Extract the (X, Y) coordinate from the center of the cell holding the provided text.  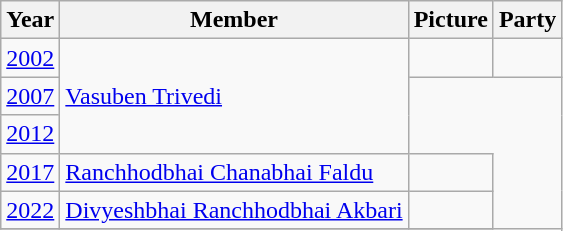
Party (527, 20)
2007 (30, 96)
2022 (30, 210)
2012 (30, 134)
Vasuben Trivedi (234, 96)
Ranchhodbhai Chanabhai Faldu (234, 172)
Member (234, 20)
Picture (450, 20)
2017 (30, 172)
Divyeshbhai Ranchhodbhai Akbari (234, 210)
Year (30, 20)
2002 (30, 58)
